Detect which cell encompasses the target text, then output its (x, y) center coordinate. 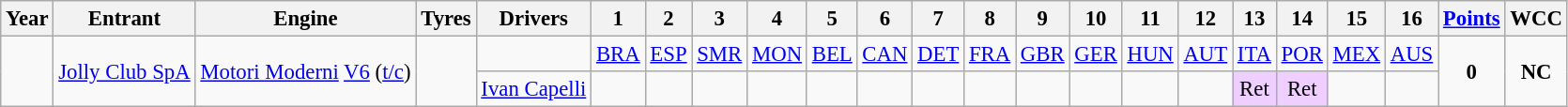
Ivan Capelli (533, 89)
Year (27, 19)
MEX (1356, 54)
13 (1254, 19)
5 (832, 19)
7 (939, 19)
16 (1411, 19)
12 (1206, 19)
GBR (1042, 54)
ESP (669, 54)
NC (1536, 71)
4 (777, 19)
GER (1096, 54)
AUT (1206, 54)
9 (1042, 19)
3 (719, 19)
POR (1301, 54)
15 (1356, 19)
ITA (1254, 54)
1 (618, 19)
Tyres (446, 19)
FRA (990, 54)
14 (1301, 19)
0 (1472, 71)
2 (669, 19)
MON (777, 54)
Jolly Club SpA (124, 71)
Engine (306, 19)
SMR (719, 54)
AUS (1411, 54)
BEL (832, 54)
DET (939, 54)
Points (1472, 19)
BRA (618, 54)
11 (1150, 19)
10 (1096, 19)
Drivers (533, 19)
6 (884, 19)
WCC (1536, 19)
HUN (1150, 54)
Entrant (124, 19)
Motori Moderni V6 (t/c) (306, 71)
8 (990, 19)
CAN (884, 54)
